Detect which cell encompasses the target text, then output its [x, y] center coordinate. 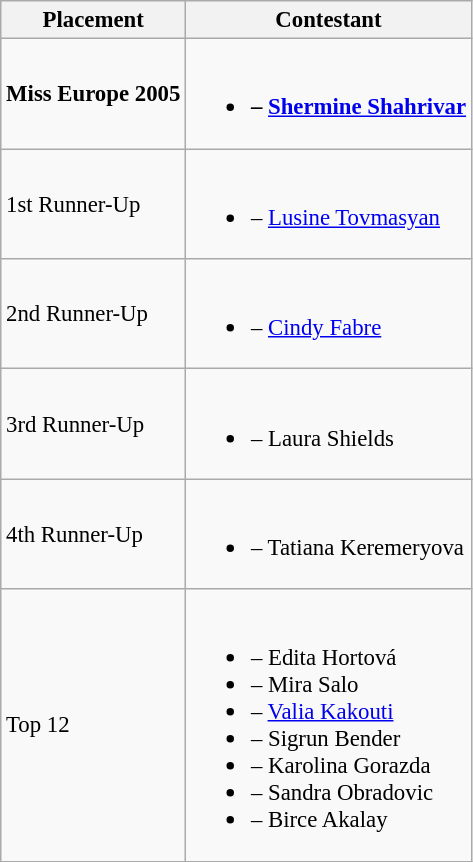
– Laura Shields [329, 424]
3rd Runner-Up [94, 424]
1st Runner-Up [94, 204]
Top 12 [94, 725]
Miss Europe 2005 [94, 94]
Contestant [329, 20]
2nd Runner-Up [94, 314]
– Shermine Shahrivar [329, 94]
– Edita Hortová – Mira Salo – Valia Kakouti – Sigrun Bender – Karolina Gorazda – Sandra Obradovic – Birce Akalay [329, 725]
– Cindy Fabre [329, 314]
– Lusine Tovmasyan [329, 204]
4th Runner-Up [94, 534]
– Tatiana Keremeryova [329, 534]
Placement [94, 20]
